Return the [x, y] coordinate for the center point of the cell that contains the specified text.  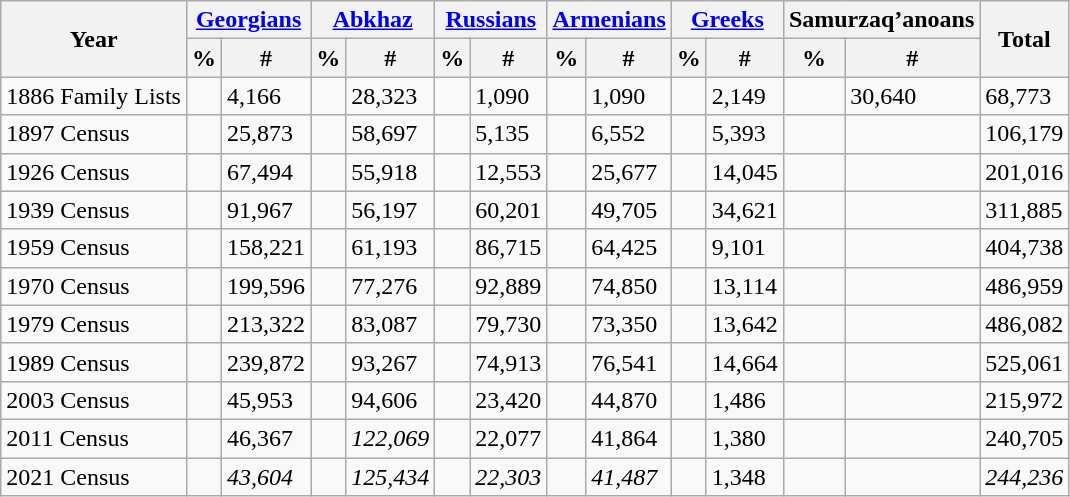
6,552 [629, 134]
91,967 [266, 210]
64,425 [629, 248]
2,149 [744, 96]
28,323 [390, 96]
46,367 [266, 438]
77,276 [390, 286]
60,201 [508, 210]
215,972 [1024, 400]
61,193 [390, 248]
83,087 [390, 324]
30,640 [912, 96]
74,913 [508, 362]
94,606 [390, 400]
1979 Census [94, 324]
13,114 [744, 286]
55,918 [390, 172]
404,738 [1024, 248]
22,303 [508, 477]
1939 Census [94, 210]
311,885 [1024, 210]
1886 Family Lists [94, 96]
93,267 [390, 362]
12,553 [508, 172]
41,864 [629, 438]
68,773 [1024, 96]
73,350 [629, 324]
213,322 [266, 324]
2011 Census [94, 438]
1989 Census [94, 362]
23,420 [508, 400]
486,082 [1024, 324]
2003 Census [94, 400]
122,069 [390, 438]
201,016 [1024, 172]
14,664 [744, 362]
199,596 [266, 286]
44,870 [629, 400]
2021 Census [94, 477]
92,889 [508, 286]
1,486 [744, 400]
1,348 [744, 477]
486,959 [1024, 286]
79,730 [508, 324]
43,604 [266, 477]
1,380 [744, 438]
1926 Census [94, 172]
9,101 [744, 248]
1970 Census [94, 286]
1897 Census [94, 134]
5,393 [744, 134]
Russians [491, 20]
74,850 [629, 286]
240,705 [1024, 438]
Abkhaz [373, 20]
58,697 [390, 134]
34,621 [744, 210]
56,197 [390, 210]
Georgians [248, 20]
4,166 [266, 96]
67,494 [266, 172]
Total [1024, 39]
25,677 [629, 172]
125,434 [390, 477]
76,541 [629, 362]
13,642 [744, 324]
86,715 [508, 248]
158,221 [266, 248]
244,236 [1024, 477]
239,872 [266, 362]
106,179 [1024, 134]
Armenians [609, 20]
14,045 [744, 172]
49,705 [629, 210]
525,061 [1024, 362]
5,135 [508, 134]
1959 Census [94, 248]
Greeks [727, 20]
25,873 [266, 134]
41,487 [629, 477]
Year [94, 39]
45,953 [266, 400]
22,077 [508, 438]
Samurzaq’anoans [881, 20]
